Identify which cell holds the provided text, then report its (X, Y) central coordinate. 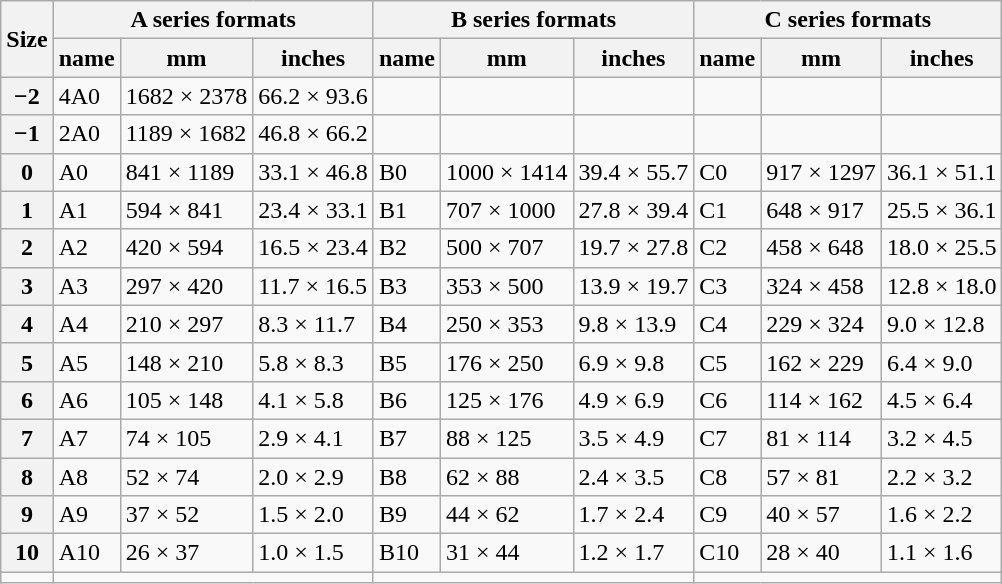
148 × 210 (186, 362)
8 (27, 477)
1 (27, 210)
114 × 162 (822, 400)
46.8 × 66.2 (314, 134)
57 × 81 (822, 477)
28 × 40 (822, 553)
5.8 × 8.3 (314, 362)
−2 (27, 96)
841 × 1189 (186, 172)
16.5 × 23.4 (314, 248)
36.1 × 51.1 (942, 172)
1.0 × 1.5 (314, 553)
C9 (728, 515)
A1 (86, 210)
11.7 × 16.5 (314, 286)
Size (27, 39)
1000 × 1414 (506, 172)
88 × 125 (506, 438)
353 × 500 (506, 286)
3.5 × 4.9 (634, 438)
B5 (406, 362)
7 (27, 438)
C8 (728, 477)
66.2 × 93.6 (314, 96)
4.1 × 5.8 (314, 400)
917 × 1297 (822, 172)
19.7 × 27.8 (634, 248)
1682 × 2378 (186, 96)
2 (27, 248)
52 × 74 (186, 477)
458 × 648 (822, 248)
2.4 × 3.5 (634, 477)
A series formats (213, 20)
229 × 324 (822, 324)
B6 (406, 400)
1189 × 1682 (186, 134)
B7 (406, 438)
12.8 × 18.0 (942, 286)
1.5 × 2.0 (314, 515)
648 × 917 (822, 210)
176 × 250 (506, 362)
1.1 × 1.6 (942, 553)
8.3 × 11.7 (314, 324)
B0 (406, 172)
B3 (406, 286)
4.9 × 6.9 (634, 400)
18.0 × 25.5 (942, 248)
B8 (406, 477)
81 × 114 (822, 438)
1.6 × 2.2 (942, 515)
4.5 × 6.4 (942, 400)
594 × 841 (186, 210)
39.4 × 55.7 (634, 172)
C10 (728, 553)
2.0 × 2.9 (314, 477)
4 (27, 324)
13.9 × 19.7 (634, 286)
10 (27, 553)
B10 (406, 553)
4A0 (86, 96)
C7 (728, 438)
A7 (86, 438)
74 × 105 (186, 438)
5 (27, 362)
37 × 52 (186, 515)
A10 (86, 553)
A6 (86, 400)
105 × 148 (186, 400)
297 × 420 (186, 286)
A3 (86, 286)
25.5 × 36.1 (942, 210)
9.0 × 12.8 (942, 324)
162 × 229 (822, 362)
27.8 × 39.4 (634, 210)
2A0 (86, 134)
−1 (27, 134)
0 (27, 172)
2.2 × 3.2 (942, 477)
A9 (86, 515)
26 × 37 (186, 553)
40 × 57 (822, 515)
B1 (406, 210)
6.4 × 9.0 (942, 362)
33.1 × 46.8 (314, 172)
B series formats (533, 20)
6 (27, 400)
C6 (728, 400)
44 × 62 (506, 515)
3 (27, 286)
C0 (728, 172)
B9 (406, 515)
6.9 × 9.8 (634, 362)
3.2 × 4.5 (942, 438)
62 × 88 (506, 477)
A4 (86, 324)
C5 (728, 362)
C2 (728, 248)
9 (27, 515)
B2 (406, 248)
1.7 × 2.4 (634, 515)
B4 (406, 324)
707 × 1000 (506, 210)
1.2 × 1.7 (634, 553)
C1 (728, 210)
A0 (86, 172)
324 × 458 (822, 286)
C3 (728, 286)
C series formats (848, 20)
125 × 176 (506, 400)
A5 (86, 362)
23.4 × 33.1 (314, 210)
210 × 297 (186, 324)
9.8 × 13.9 (634, 324)
250 × 353 (506, 324)
A2 (86, 248)
2.9 × 4.1 (314, 438)
A8 (86, 477)
31 × 44 (506, 553)
420 × 594 (186, 248)
500 × 707 (506, 248)
C4 (728, 324)
